Capture the cell that displays the provided text and extract its [X, Y] central coordinate. 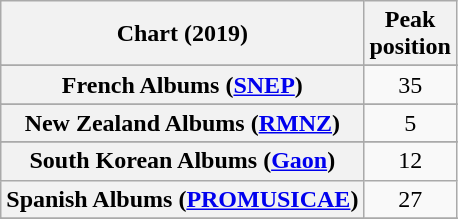
New Zealand Albums (RMNZ) [182, 123]
35 [410, 85]
Peakposition [410, 34]
5 [410, 123]
12 [410, 161]
Spanish Albums (PROMUSICAE) [182, 199]
Chart (2019) [182, 34]
27 [410, 199]
South Korean Albums (Gaon) [182, 161]
French Albums (SNEP) [182, 85]
